Pinpoint the cell where the given text exists, returning its [x, y] midpoint coordinate. 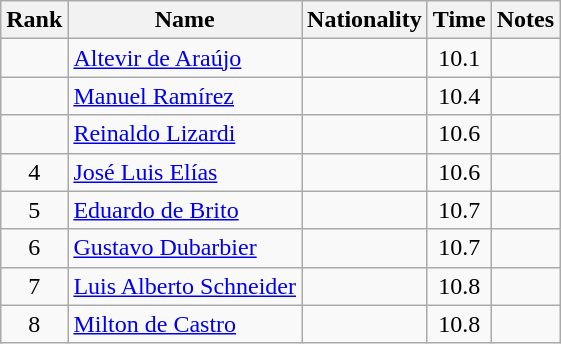
Gustavo Dubarbier [185, 248]
Nationality [365, 20]
10.1 [459, 58]
Time [459, 20]
Rank [34, 20]
Luis Alberto Schneider [185, 286]
Eduardo de Brito [185, 210]
4 [34, 172]
Name [185, 20]
Manuel Ramírez [185, 96]
Altevir de Araújo [185, 58]
Milton de Castro [185, 324]
8 [34, 324]
6 [34, 248]
Reinaldo Lizardi [185, 134]
7 [34, 286]
José Luis Elías [185, 172]
Notes [525, 20]
10.4 [459, 96]
5 [34, 210]
